Find where the given text appears and provide that cell's center as (x, y) coordinate. 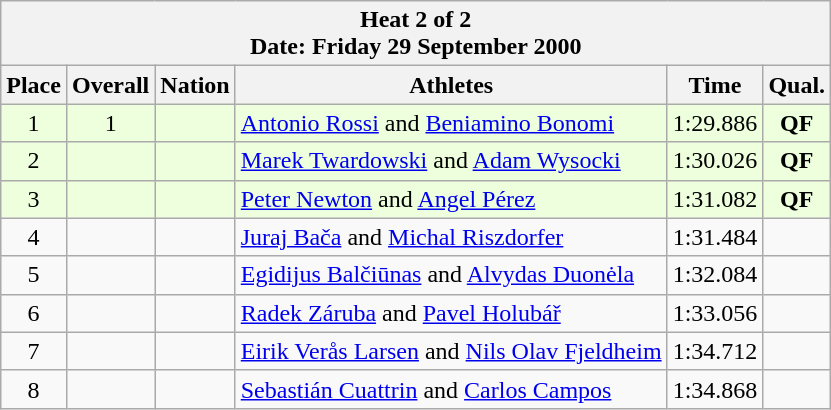
Nation (195, 85)
6 (34, 313)
Radek Záruba and Pavel Holubář (451, 313)
5 (34, 275)
Qual. (797, 85)
Heat 2 of 2 Date: Friday 29 September 2000 (416, 34)
1:34.868 (715, 389)
1:29.886 (715, 123)
1:33.056 (715, 313)
Antonio Rossi and Beniamino Bonomi (451, 123)
7 (34, 351)
Athletes (451, 85)
2 (34, 161)
Overall (110, 85)
Sebastián Cuattrin and Carlos Campos (451, 389)
1:34.712 (715, 351)
Time (715, 85)
1:31.484 (715, 237)
Place (34, 85)
4 (34, 237)
Juraj Bača and Michal Riszdorfer (451, 237)
1:31.082 (715, 199)
1:30.026 (715, 161)
Eirik Verås Larsen and Nils Olav Fjeldheim (451, 351)
1:32.084 (715, 275)
Marek Twardowski and Adam Wysocki (451, 161)
8 (34, 389)
Peter Newton and Angel Pérez (451, 199)
3 (34, 199)
Egidijus Balčiūnas and Alvydas Duonėla (451, 275)
